For the text-containing cell, return its midpoint in [X, Y] coordinate format. 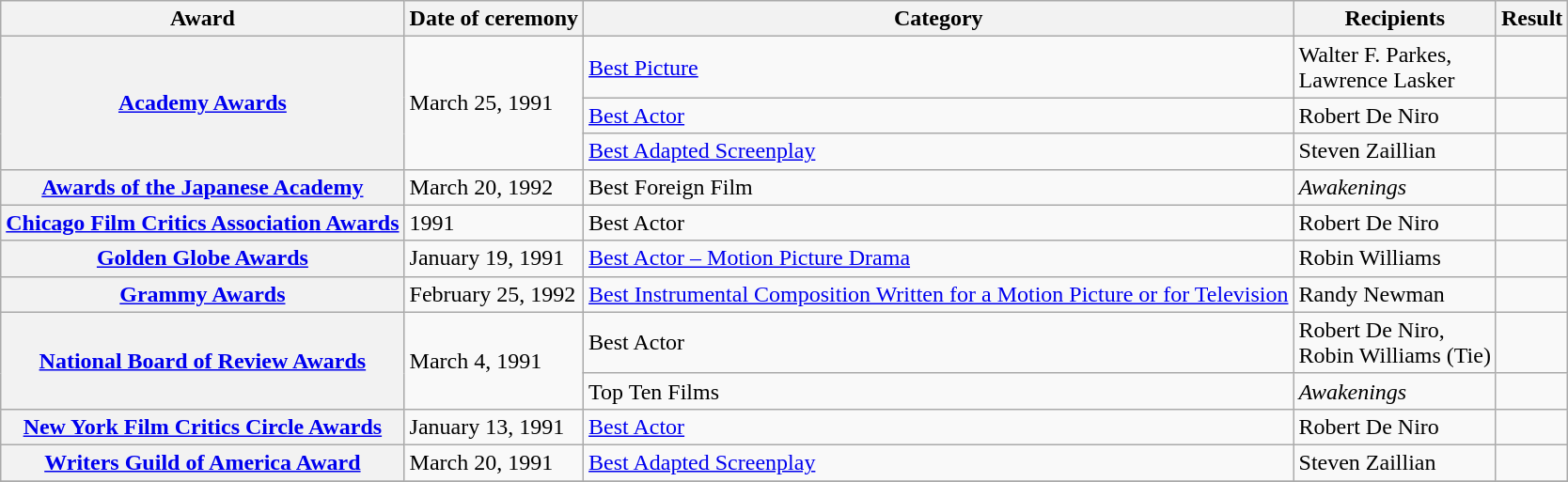
Top Ten Films [938, 391]
Randy Newman [1395, 294]
March 20, 1992 [494, 187]
March 4, 1991 [494, 361]
January 13, 1991 [494, 427]
Best Foreign Film [938, 187]
Robin Williams [1395, 258]
Award [203, 19]
National Board of Review Awards [203, 361]
February 25, 1992 [494, 294]
Grammy Awards [203, 294]
Date of ceremony [494, 19]
Walter F. Parkes,Lawrence Lasker [1395, 68]
Awards of the Japanese Academy [203, 187]
Chicago Film Critics Association Awards [203, 223]
March 20, 1991 [494, 462]
January 19, 1991 [494, 258]
Result [1531, 19]
Writers Guild of America Award [203, 462]
Robert De Niro,Robin Williams (Tie) [1395, 342]
Golden Globe Awards [203, 258]
March 25, 1991 [494, 103]
Best Instrumental Composition Written for a Motion Picture or for Television [938, 294]
Recipients [1395, 19]
Academy Awards [203, 103]
New York Film Critics Circle Awards [203, 427]
Best Actor – Motion Picture Drama [938, 258]
1991 [494, 223]
Category [938, 19]
Best Picture [938, 68]
